Pinpoint the cell where the given text exists, returning its [x, y] midpoint coordinate. 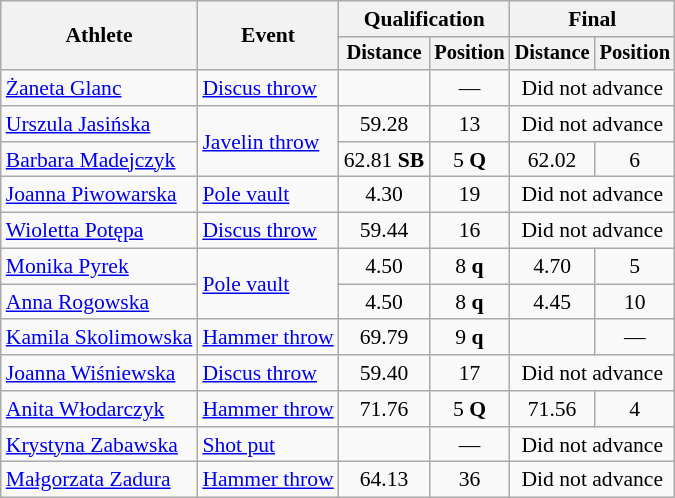
Małgorzata Zadura [100, 480]
Joanna Piwowarska [100, 195]
Anita Włodarczyk [100, 409]
17 [469, 373]
9 q [469, 338]
64.13 [384, 480]
Qualification [424, 19]
36 [469, 480]
4.45 [552, 302]
Barbara Madejczyk [100, 160]
Kamila Skolimowska [100, 338]
Krystyna Zabawska [100, 445]
Urszula Jasińska [100, 124]
5 [635, 267]
6 [635, 160]
59.40 [384, 373]
4 [635, 409]
19 [469, 195]
62.81 SB [384, 160]
59.44 [384, 231]
71.56 [552, 409]
59.28 [384, 124]
Shot put [268, 445]
Javelin throw [268, 142]
69.79 [384, 338]
Athlete [100, 36]
Final [592, 19]
Żaneta Glanc [100, 88]
62.02 [552, 160]
Monika Pyrek [100, 267]
Wioletta Potępa [100, 231]
71.76 [384, 409]
10 [635, 302]
Anna Rogowska [100, 302]
4.30 [384, 195]
4.70 [552, 267]
Joanna Wiśniewska [100, 373]
16 [469, 231]
13 [469, 124]
Event [268, 36]
